Locate the cell with the specified text and output its [X, Y] center coordinate. 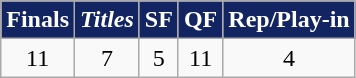
QF [200, 20]
Rep/Play-in [289, 20]
7 [108, 58]
5 [158, 58]
SF [158, 20]
Titles [108, 20]
Finals [38, 20]
4 [289, 58]
